Provide the [x, y] coordinate of the cell's center where the given text is located.  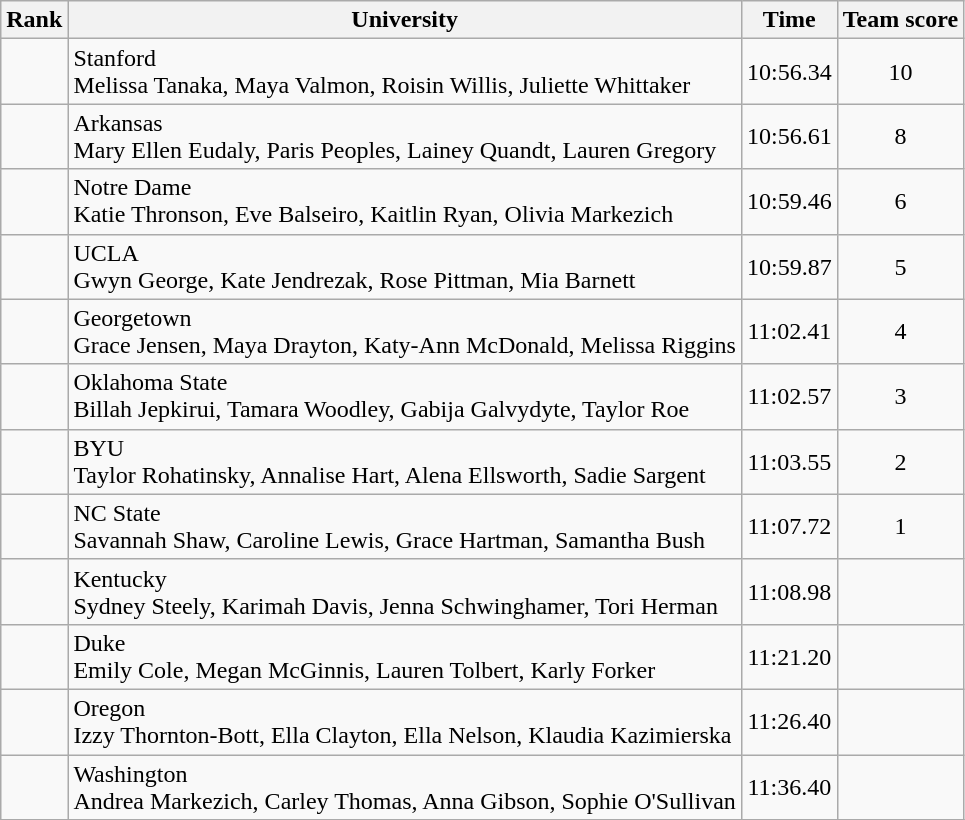
UCLAGwyn George, Kate Jendrezak, Rose Pittman, Mia Barnett [405, 266]
Notre Dame Katie Thronson, Eve Balseiro, Kaitlin Ryan, Olivia Markezich [405, 202]
11:26.40 [789, 722]
2 [900, 462]
11:08.98 [789, 592]
10:59.46 [789, 202]
8 [900, 136]
5 [900, 266]
ArkansasMary Ellen Eudaly, Paris Peoples, Lainey Quandt, Lauren Gregory [405, 136]
Rank [34, 20]
10:56.34 [789, 72]
Stanford Melissa Tanaka, Maya Valmon, Roisin Willis, Juliette Whittaker [405, 72]
3 [900, 396]
Time [789, 20]
Oklahoma StateBillah Jepkirui, Tamara Woodley, Gabija Galvydyte, Taylor Roe [405, 396]
11:36.40 [789, 786]
6 [900, 202]
Washington Andrea Markezich, Carley Thomas, Anna Gibson, Sophie O'Sullivan [405, 786]
11:02.57 [789, 396]
DukeEmily Cole, Megan McGinnis, Lauren Tolbert, Karly Forker [405, 656]
10 [900, 72]
4 [900, 332]
NC StateSavannah Shaw, Caroline Lewis, Grace Hartman, Samantha Bush [405, 526]
10:56.61 [789, 136]
11:03.55 [789, 462]
BYUTaylor Rohatinsky, Annalise Hart, Alena Ellsworth, Sadie Sargent [405, 462]
10:59.87 [789, 266]
KentuckySydney Steely, Karimah Davis, Jenna Schwinghamer, Tori Herman [405, 592]
11:07.72 [789, 526]
University [405, 20]
GeorgetownGrace Jensen, Maya Drayton, Katy-Ann McDonald, Melissa Riggins [405, 332]
1 [900, 526]
Oregon Izzy Thornton-Bott, Ella Clayton, Ella Nelson, Klaudia Kazimierska [405, 722]
11:21.20 [789, 656]
11:02.41 [789, 332]
Team score [900, 20]
